Provide the [x, y] coordinate of the cell's center where the given text is located.  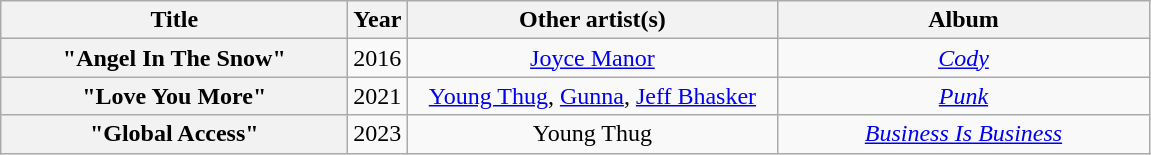
2016 [378, 58]
2023 [378, 134]
Punk [964, 96]
Year [378, 20]
Business Is Business [964, 134]
2021 [378, 96]
Title [174, 20]
Album [964, 20]
Other artist(s) [592, 20]
Cody [964, 58]
"Angel In The Snow" [174, 58]
Young Thug, Gunna, Jeff Bhasker [592, 96]
Joyce Manor [592, 58]
"Global Access" [174, 134]
Young Thug [592, 134]
"Love You More" [174, 96]
